Pinpoint the cell where the given text exists, returning its (X, Y) midpoint coordinate. 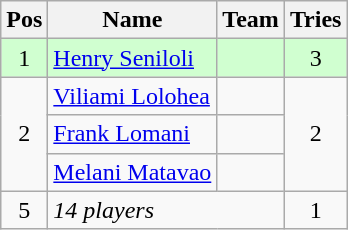
14 players (166, 210)
Name (132, 20)
Frank Lomani (132, 134)
Henry Seniloli (132, 58)
3 (316, 58)
Viliami Lolohea (132, 96)
Pos (24, 20)
Team (251, 20)
5 (24, 210)
Melani Matavao (132, 172)
Tries (316, 20)
